Output the [x, y] coordinate of the center of the cell containing the given text.  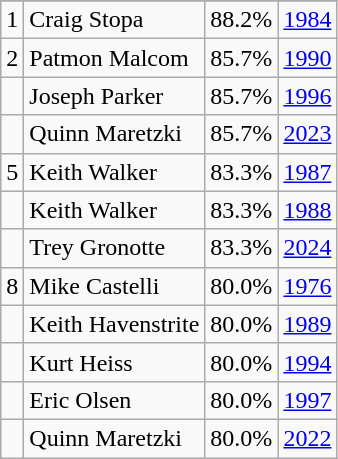
1996 [308, 96]
Kurt Heiss [114, 362]
Keith Havenstrite [114, 324]
Eric Olsen [114, 400]
Joseph Parker [114, 96]
1987 [308, 172]
Mike Castelli [114, 286]
Trey Gronotte [114, 248]
88.2% [242, 20]
1994 [308, 362]
1988 [308, 210]
5 [12, 172]
1997 [308, 400]
Patmon Malcom [114, 58]
2022 [308, 438]
1 [12, 20]
2024 [308, 248]
Craig Stopa [114, 20]
1976 [308, 286]
2 [12, 58]
1984 [308, 20]
8 [12, 286]
1989 [308, 324]
1990 [308, 58]
2023 [308, 134]
